Capture the cell that displays the provided text and extract its [x, y] central coordinate. 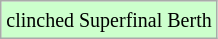
clinched Superfinal Berth [109, 20]
